Extract the [X, Y] coordinate from the center of the cell holding the provided text.  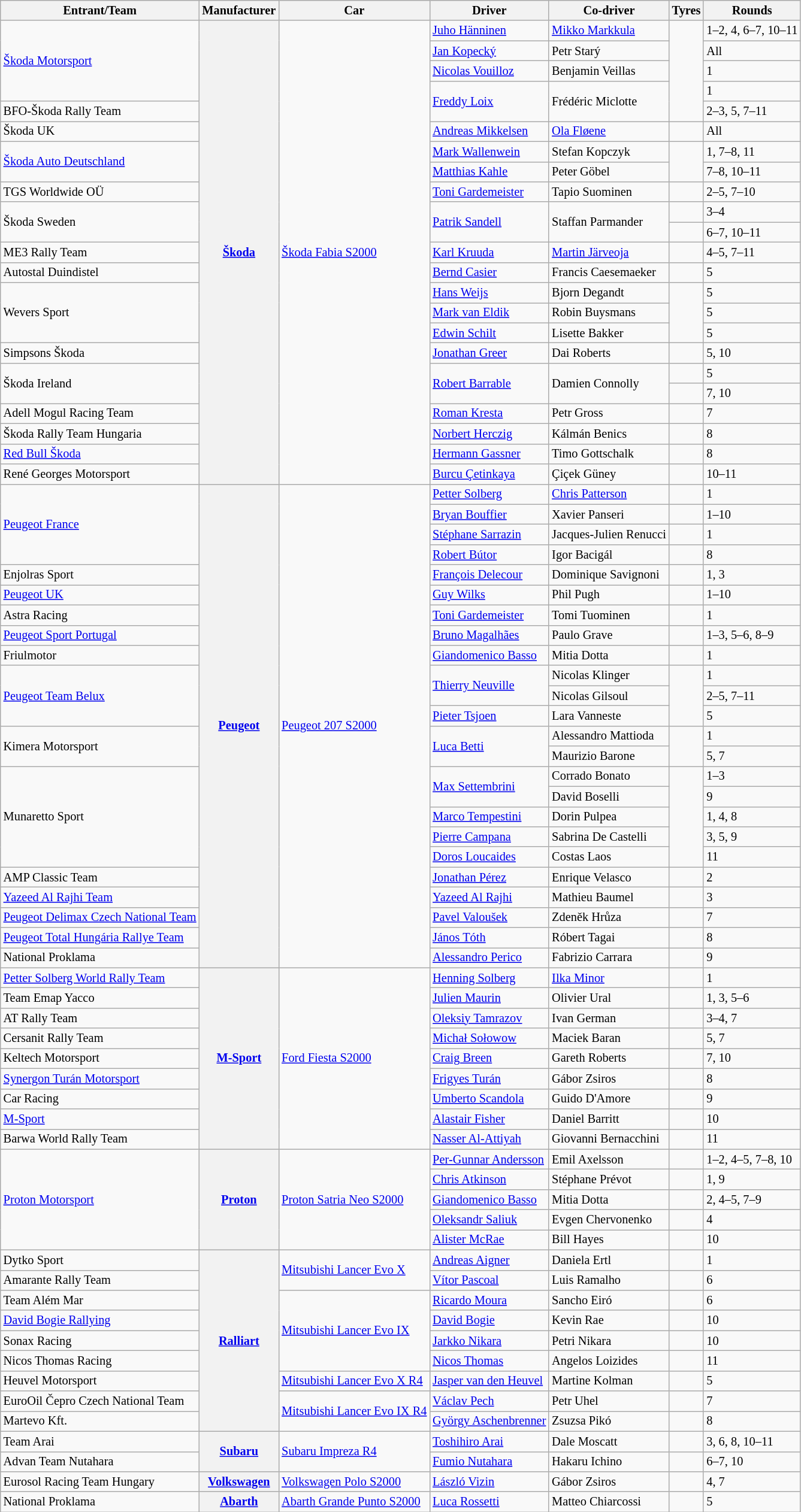
Václav Pech [489, 1401]
Volkswagen [238, 1481]
Driver [489, 10]
Chris Atkinson [489, 1179]
Róbert Tagai [609, 938]
Daniela Ertl [609, 1260]
Enrique Velasco [609, 877]
Marco Tempestini [489, 817]
László Vizin [489, 1481]
Henning Solberg [489, 978]
Luis Ramalho [609, 1280]
Umberto Scandola [489, 1099]
Oleksandr Saliuk [489, 1220]
Cersanit Rally Team [100, 1038]
Ilka Minor [609, 978]
Damien Connolly [609, 383]
1, 3 [752, 575]
Peugeot UK [100, 595]
Petter Solberg World Rally Team [100, 978]
EuroOil Čepro Czech National Team [100, 1401]
3, 5, 9 [752, 837]
Julien Maurin [489, 998]
6–7, 10–11 [752, 232]
1–2, 4–5, 7–8, 10 [752, 1159]
Dorin Pulpea [609, 817]
1, 4, 8 [752, 817]
Lara Vanneste [609, 716]
Subaru Impreza R4 [354, 1452]
Peugeot [238, 726]
David Bogie Rallying [100, 1320]
Tyres [687, 10]
Luca Betti [489, 746]
Sancho Eiró [609, 1300]
3–4, 7 [752, 1018]
Olivier Ural [609, 998]
Nicolas Gilsoul [609, 696]
David Boselli [609, 796]
Stéphane Prévot [609, 1179]
János Tóth [489, 938]
Eurosol Racing Team Hungary [100, 1481]
Stefan Kopczyk [609, 151]
Škoda Motorsport [100, 61]
Škoda Rally Team Hungaria [100, 434]
Škoda Auto Deutschland [100, 162]
6–7, 10 [752, 1462]
Co-driver [609, 10]
Team Arai [100, 1441]
Igor Bacigál [609, 554]
Tomi Tuominen [609, 615]
Freddy Loix [489, 101]
Vítor Pascoal [489, 1280]
BFO-Škoda Rally Team [100, 111]
Astra Racing [100, 615]
Dytko Sport [100, 1260]
Kimera Motorsport [100, 746]
Volkswagen Polo S2000 [354, 1481]
Fumio Nutahara [489, 1462]
Patrik Sandell [489, 222]
Simpsons Škoda [100, 353]
Peugeot Sport Portugal [100, 635]
1–3, 5–6, 8–9 [752, 635]
Škoda [238, 252]
Alastair Fisher [489, 1119]
Adell Mogul Racing Team [100, 413]
4, 7 [752, 1481]
Bryan Bouffier [489, 514]
Pierre Campana [489, 837]
Martine Kolman [609, 1381]
Fabrizio Carrara [609, 958]
Keltech Motorsport [100, 1058]
Pieter Tsjoen [489, 716]
Petter Solberg [489, 494]
1, 9 [752, 1179]
Ola Fløene [609, 131]
Andreas Mikkelsen [489, 131]
Burcu Çetinkaya [489, 474]
Ralliart [238, 1340]
Mitsubishi Lancer Evo IX [354, 1331]
Roman Kresta [489, 413]
Robert Bútor [489, 554]
Angelos Loizides [609, 1361]
Guido D'Amore [609, 1099]
Friulmotor [100, 655]
Peugeot Total Hungária Rallye Team [100, 938]
Mark Wallenwein [489, 151]
Giovanni Bernacchini [609, 1139]
Martin Järveoja [609, 252]
Barwa World Rally Team [100, 1139]
4 [752, 1220]
Hermann Gassner [489, 454]
Dai Roberts [609, 353]
Petr Gross [609, 413]
Çiçek Güney [609, 474]
Jan Kopecký [489, 51]
Jacques-Julien Renucci [609, 534]
7–8, 10–11 [752, 172]
Proton Motorsport [100, 1199]
Paulo Grave [609, 635]
Doros Loucaides [489, 857]
AT Rally Team [100, 1018]
3, 6, 8, 10–11 [752, 1441]
Yazeed Al Rajhi [489, 897]
Peugeot Team Belux [100, 696]
Martevo Kft. [100, 1421]
2 [752, 877]
Karl Kruuda [489, 252]
Mitsubishi Lancer Evo IX R4 [354, 1411]
Corrado Bonato [609, 776]
Jonathan Pérez [489, 877]
Red Bull Škoda [100, 454]
Jonathan Greer [489, 353]
René Georges Motorsport [100, 474]
1, 3, 5–6 [752, 998]
Stéphane Sarrazin [489, 534]
Frigyes Turán [489, 1078]
Škoda Sweden [100, 222]
Norbert Herczig [489, 434]
Jarkko Nikara [489, 1341]
Craig Breen [489, 1058]
Team Emap Yacco [100, 998]
Nicolas Klinger [609, 675]
Timo Gottschalk [609, 454]
Staffan Parmander [609, 222]
Edwin Schilt [489, 333]
Heuvel Motorsport [100, 1381]
Alessandro Perico [489, 958]
Maciek Baran [609, 1038]
Daniel Barritt [609, 1119]
Jasper van den Heuvel [489, 1381]
Dominique Savignoni [609, 575]
Tapio Suominen [609, 192]
Robin Buysmans [609, 313]
Synergon Turán Motorsport [100, 1078]
Sabrina De Castelli [609, 837]
3–4 [752, 212]
Zdeněk Hrůza [609, 917]
TGS Worldwide OÜ [100, 192]
Luca Rossetti [489, 1502]
Gareth Roberts [609, 1058]
Peugeot 207 S2000 [354, 726]
Manufacturer [238, 10]
Subaru [238, 1452]
Mitsubishi Lancer Evo X R4 [354, 1381]
Petri Nikara [609, 1341]
Enjolras Sport [100, 575]
Michał Sołowow [489, 1038]
Škoda Fabia S2000 [354, 252]
Guy Wilks [489, 595]
Proton Satria Neo S2000 [354, 1199]
Wevers Sport [100, 313]
Kevin Rae [609, 1320]
Oleksiy Tamrazov [489, 1018]
Bjorn Degandt [609, 293]
Hans Weijs [489, 293]
Sonax Racing [100, 1341]
2–3, 5, 7–11 [752, 111]
Proton [238, 1199]
2–5, 7–10 [752, 192]
Maurizio Barone [609, 756]
4–5, 7–11 [752, 252]
Petr Starý [609, 51]
Nasser Al-Attiyah [489, 1139]
Robert Barrable [489, 383]
Škoda UK [100, 131]
Amarante Rally Team [100, 1280]
Nicos Thomas [489, 1361]
Peter Göbel [609, 172]
Toshihiro Arai [489, 1441]
Petr Uhel [609, 1401]
Zsuzsa Pikó [609, 1421]
Hakaru Ichino [609, 1462]
Matteo Chiarcossi [609, 1502]
Peugeot France [100, 525]
Mitsubishi Lancer Evo X [354, 1269]
3 [752, 897]
Ricardo Moura [489, 1300]
Mathieu Baumel [609, 897]
AMP Classic Team [100, 877]
Entrant/Team [100, 10]
Car [354, 10]
Frédéric Miclotte [609, 101]
ME3 Rally Team [100, 252]
Evgen Chervonenko [609, 1220]
Juho Hänninen [489, 31]
Costas Laos [609, 857]
Nicolas Vouilloz [489, 71]
5, 10 [752, 353]
Car Racing [100, 1099]
Mikko Markkula [609, 31]
2–5, 7–11 [752, 696]
Abarth Grande Punto S2000 [354, 1502]
Bill Hayes [609, 1240]
Ford Fiesta S2000 [354, 1059]
Abarth [238, 1502]
Chris Patterson [609, 494]
François Delecour [489, 575]
Alessandro Mattioda [609, 736]
Ivan German [609, 1018]
Peugeot Delimax Czech National Team [100, 917]
Thierry Neuville [489, 685]
Mark van Eldik [489, 313]
Emil Axelsson [609, 1159]
Per-Gunnar Andersson [489, 1159]
Kálmán Benics [609, 434]
1–2, 4, 6–7, 10–11 [752, 31]
10–11 [752, 474]
Munaretto Sport [100, 816]
Lisette Bakker [609, 333]
György Aschenbrenner [489, 1421]
Rounds [752, 10]
Benjamin Veillas [609, 71]
Autostal Duindistel [100, 272]
Škoda Ireland [100, 383]
Nicos Thomas Racing [100, 1361]
Team Além Mar [100, 1300]
Andreas Aigner [489, 1260]
Max Settembrini [489, 786]
Advan Team Nutahara [100, 1462]
Francis Caesemaeker [609, 272]
Phil Pugh [609, 595]
Bruno Magalhães [489, 635]
1–3 [752, 776]
Dale Moscatt [609, 1441]
Alister McRae [489, 1240]
Bernd Casier [489, 272]
Pavel Valoušek [489, 917]
Matthias Kahle [489, 172]
Yazeed Al Rajhi Team [100, 897]
Xavier Panseri [609, 514]
2, 4–5, 7–9 [752, 1199]
1, 7–8, 11 [752, 151]
David Bogie [489, 1320]
